Determine the [X, Y] coordinate at the center of the cell enclosing the given text.  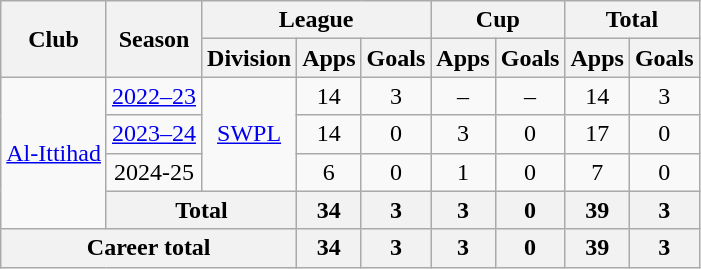
7 [597, 172]
2024-25 [154, 172]
6 [329, 172]
Cup [498, 20]
1 [463, 172]
17 [597, 134]
SWPL [250, 134]
Club [54, 39]
Career total [149, 248]
Division [250, 58]
Season [154, 39]
2022–23 [154, 96]
2023–24 [154, 134]
Al-Ittihad [54, 153]
League [316, 20]
